Determine the [x, y] coordinate at the center of the cell enclosing the given text.  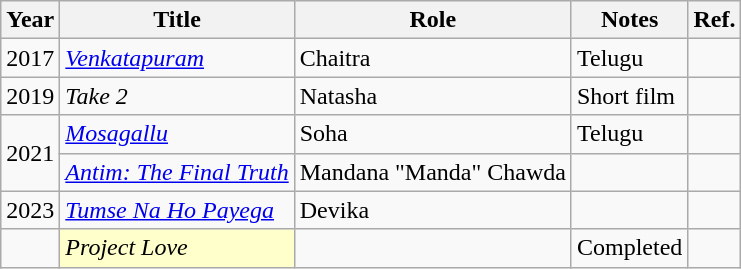
Mosagallu [177, 134]
2023 [30, 210]
Notes [629, 20]
Natasha [432, 96]
Role [432, 20]
Mandana "Manda" Chawda [432, 172]
Antim: The Final Truth [177, 172]
Chaitra [432, 58]
Take 2 [177, 96]
Soha [432, 134]
2021 [30, 153]
2019 [30, 96]
Project Love [177, 248]
Devika [432, 210]
Ref. [714, 20]
Venkatapuram [177, 58]
Tumse Na Ho Payega [177, 210]
Year [30, 20]
Completed [629, 248]
Short film [629, 96]
Title [177, 20]
2017 [30, 58]
